Identify which cell holds the provided text, then report its [X, Y] central coordinate. 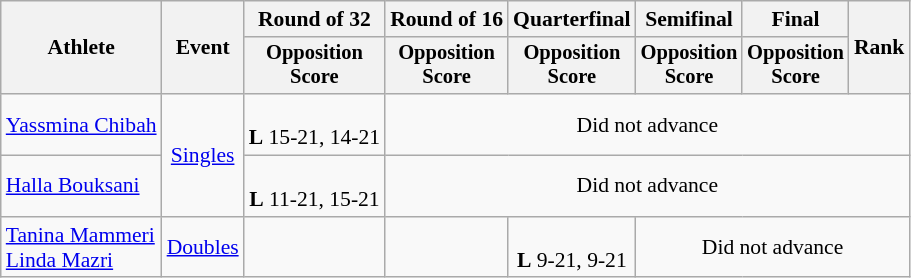
Yassmina Chibah [82, 124]
Doubles [203, 248]
Quarterfinal [572, 19]
Tanina MammeriLinda Mazri [82, 248]
L 11-21, 15-21 [314, 186]
Athlete [82, 48]
Event [203, 48]
Singles [203, 155]
Round of 32 [314, 19]
Round of 16 [446, 19]
L 9-21, 9-21 [572, 248]
Rank [880, 48]
Semifinal [690, 19]
Halla Bouksani [82, 186]
Final [796, 19]
L 15-21, 14-21 [314, 124]
